Provide the (x, y) coordinate of the cell's center where the given text is located.  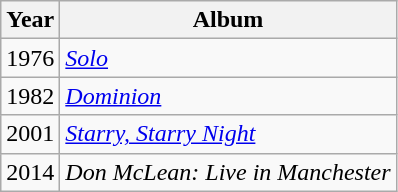
Album (228, 20)
1982 (30, 96)
Solo (228, 58)
2014 (30, 172)
Dominion (228, 96)
Year (30, 20)
Starry, Starry Night (228, 134)
2001 (30, 134)
1976 (30, 58)
Don McLean: Live in Manchester (228, 172)
